Return the [X, Y] coordinate for the center point of the cell that contains the specified text.  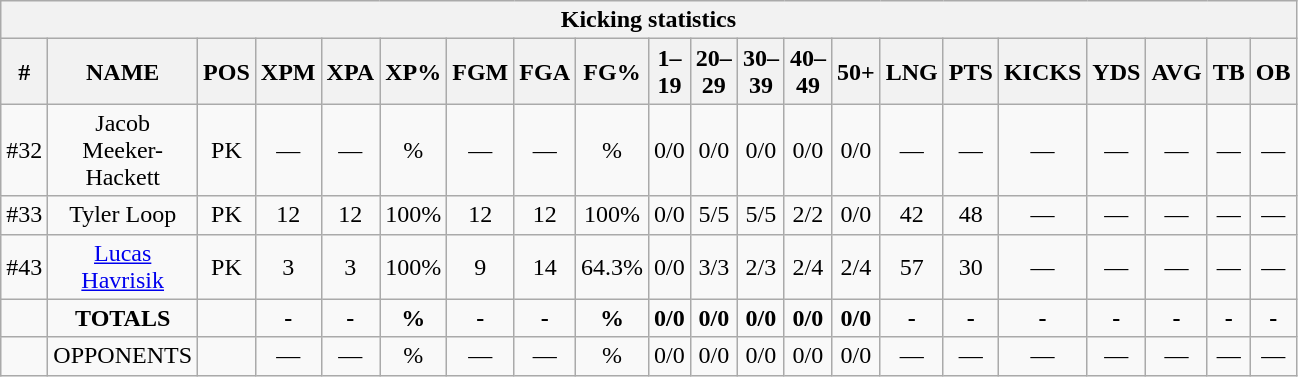
30–39 [760, 72]
XPM [288, 72]
14 [545, 266]
OPPONENTS [123, 356]
#33 [24, 215]
TOTALS [123, 318]
TB [1228, 72]
KICKS [1042, 72]
2/3 [760, 266]
1–19 [670, 72]
20–29 [714, 72]
XPA [350, 72]
LNG [912, 72]
42 [912, 215]
FGA [545, 72]
9 [480, 266]
64.3% [612, 266]
Jacob Meeker-Hackett [123, 150]
FG% [612, 72]
PTS [970, 72]
Kicking statistics [648, 20]
50+ [856, 72]
3/3 [714, 266]
Tyler Loop [123, 215]
#32 [24, 150]
# [24, 72]
57 [912, 266]
30 [970, 266]
40–49 [808, 72]
FGM [480, 72]
2/2 [808, 215]
OB [1273, 72]
POS [227, 72]
#43 [24, 266]
NAME [123, 72]
48 [970, 215]
AVG [1176, 72]
Lucas Havrisik [123, 266]
YDS [1116, 72]
XP% [414, 72]
